Output the (x, y) coordinate of the center of the cell containing the given text.  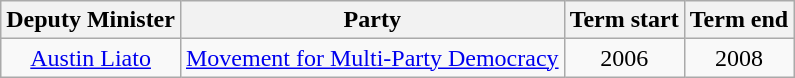
2008 (739, 58)
Deputy Minister (91, 20)
Party (372, 20)
Movement for Multi-Party Democracy (372, 58)
Austin Liato (91, 58)
Term end (739, 20)
Term start (624, 20)
2006 (624, 58)
